Detect which cell encompasses the target text, then output its (X, Y) center coordinate. 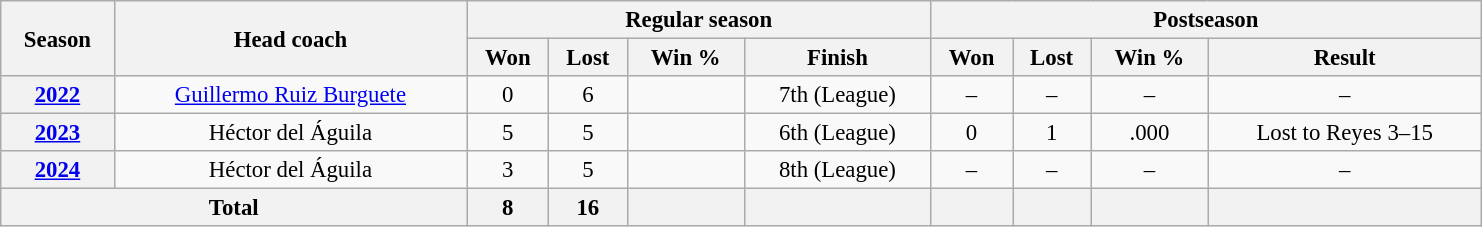
Guillermo Ruiz Burguete (290, 95)
Lost to Reyes 3–15 (1344, 133)
6 (588, 95)
8th (League) (837, 170)
16 (588, 208)
2024 (58, 170)
Season (58, 38)
7th (League) (837, 95)
Regular season (699, 20)
6th (League) (837, 133)
2022 (58, 95)
1 (1051, 133)
3 (508, 170)
8 (508, 208)
Head coach (290, 38)
Result (1344, 58)
Postseason (1206, 20)
2023 (58, 133)
.000 (1150, 133)
Finish (837, 58)
Total (234, 208)
